Return the [x, y] coordinate for the center point of the cell that contains the specified text.  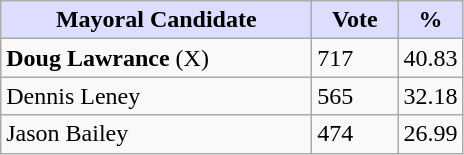
Mayoral Candidate [156, 20]
Doug Lawrance (X) [156, 58]
Vote [355, 20]
474 [355, 134]
565 [355, 96]
717 [355, 58]
Dennis Leney [156, 96]
32.18 [430, 96]
Jason Bailey [156, 134]
40.83 [430, 58]
26.99 [430, 134]
% [430, 20]
